Locate the cell with the specified text and output its [x, y] center coordinate. 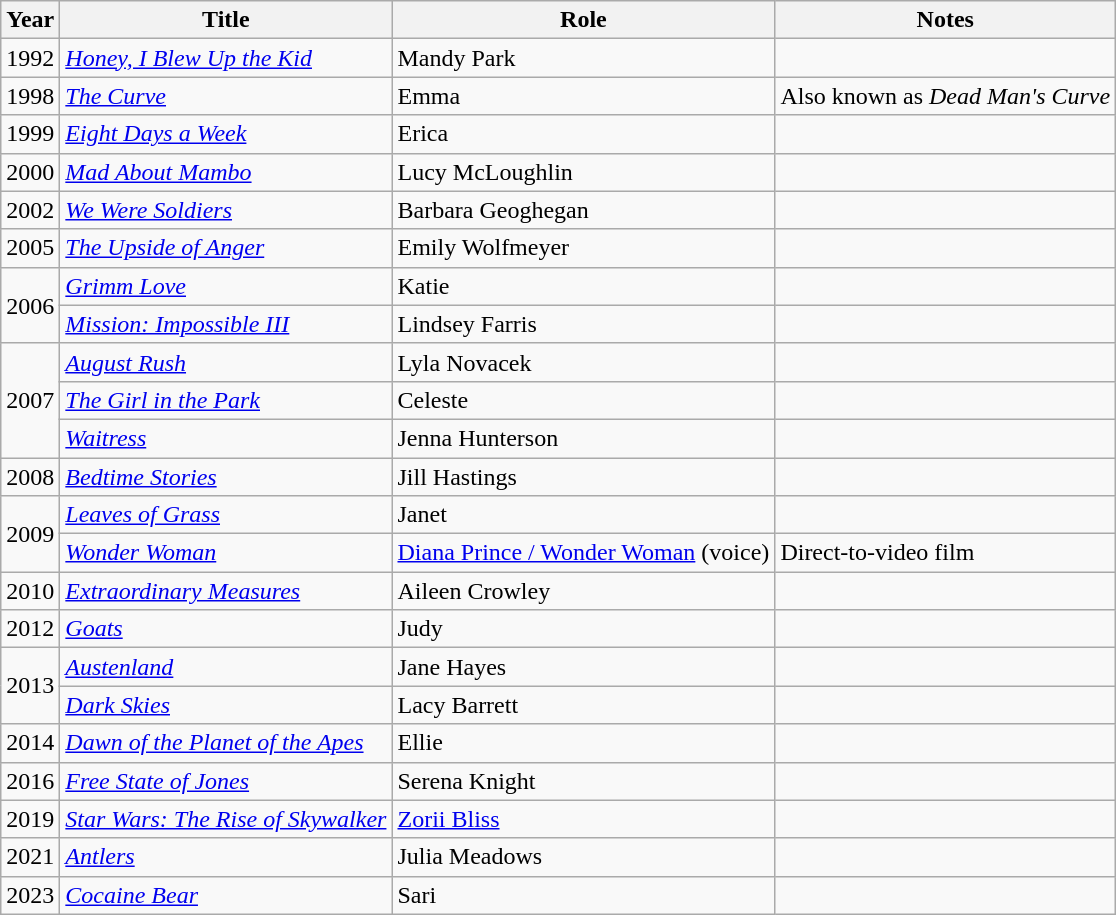
2012 [30, 629]
Judy [584, 629]
2023 [30, 895]
2000 [30, 172]
Serena Knight [584, 781]
Jill Hastings [584, 477]
Free State of Jones [226, 781]
2008 [30, 477]
Also known as Dead Man's Curve [946, 96]
Grimm Love [226, 286]
Erica [584, 134]
August Rush [226, 362]
Direct-to-video film [946, 553]
Antlers [226, 857]
Janet [584, 515]
Mandy Park [584, 58]
Sari [584, 895]
Julia Meadows [584, 857]
Extraordinary Measures [226, 591]
1992 [30, 58]
Jenna Hunterson [584, 438]
2005 [30, 248]
Notes [946, 20]
Emily Wolfmeyer [584, 248]
Year [30, 20]
2013 [30, 686]
2006 [30, 305]
2002 [30, 210]
2016 [30, 781]
Goats [226, 629]
Lacy Barrett [584, 705]
Ellie [584, 743]
Diana Prince / Wonder Woman (voice) [584, 553]
Emma [584, 96]
Austenland [226, 667]
2007 [30, 400]
Katie [584, 286]
Eight Days a Week [226, 134]
Mad About Mambo [226, 172]
Star Wars: The Rise of Skywalker [226, 819]
Role [584, 20]
Mission: Impossible III [226, 324]
Dark Skies [226, 705]
Dawn of the Planet of the Apes [226, 743]
Wonder Woman [226, 553]
Title [226, 20]
2021 [30, 857]
Celeste [584, 400]
Lindsey Farris [584, 324]
2010 [30, 591]
Jane Hayes [584, 667]
The Upside of Anger [226, 248]
Lucy McLoughlin [584, 172]
Honey, I Blew Up the Kid [226, 58]
Leaves of Grass [226, 515]
We Were Soldiers [226, 210]
Barbara Geoghegan [584, 210]
2009 [30, 534]
The Girl in the Park [226, 400]
Bedtime Stories [226, 477]
Zorii Bliss [584, 819]
Cocaine Bear [226, 895]
2019 [30, 819]
Waitress [226, 438]
2014 [30, 743]
1998 [30, 96]
Aileen Crowley [584, 591]
The Curve [226, 96]
Lyla Novacek [584, 362]
1999 [30, 134]
